Capture the cell that displays the provided text and extract its (x, y) central coordinate. 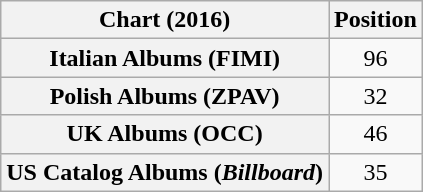
Italian Albums (FIMI) (165, 58)
35 (376, 172)
Polish Albums (ZPAV) (165, 96)
96 (376, 58)
Chart (2016) (165, 20)
UK Albums (OCC) (165, 134)
US Catalog Albums (Billboard) (165, 172)
46 (376, 134)
32 (376, 96)
Position (376, 20)
